Locate the cell with the specified text and output its (x, y) center coordinate. 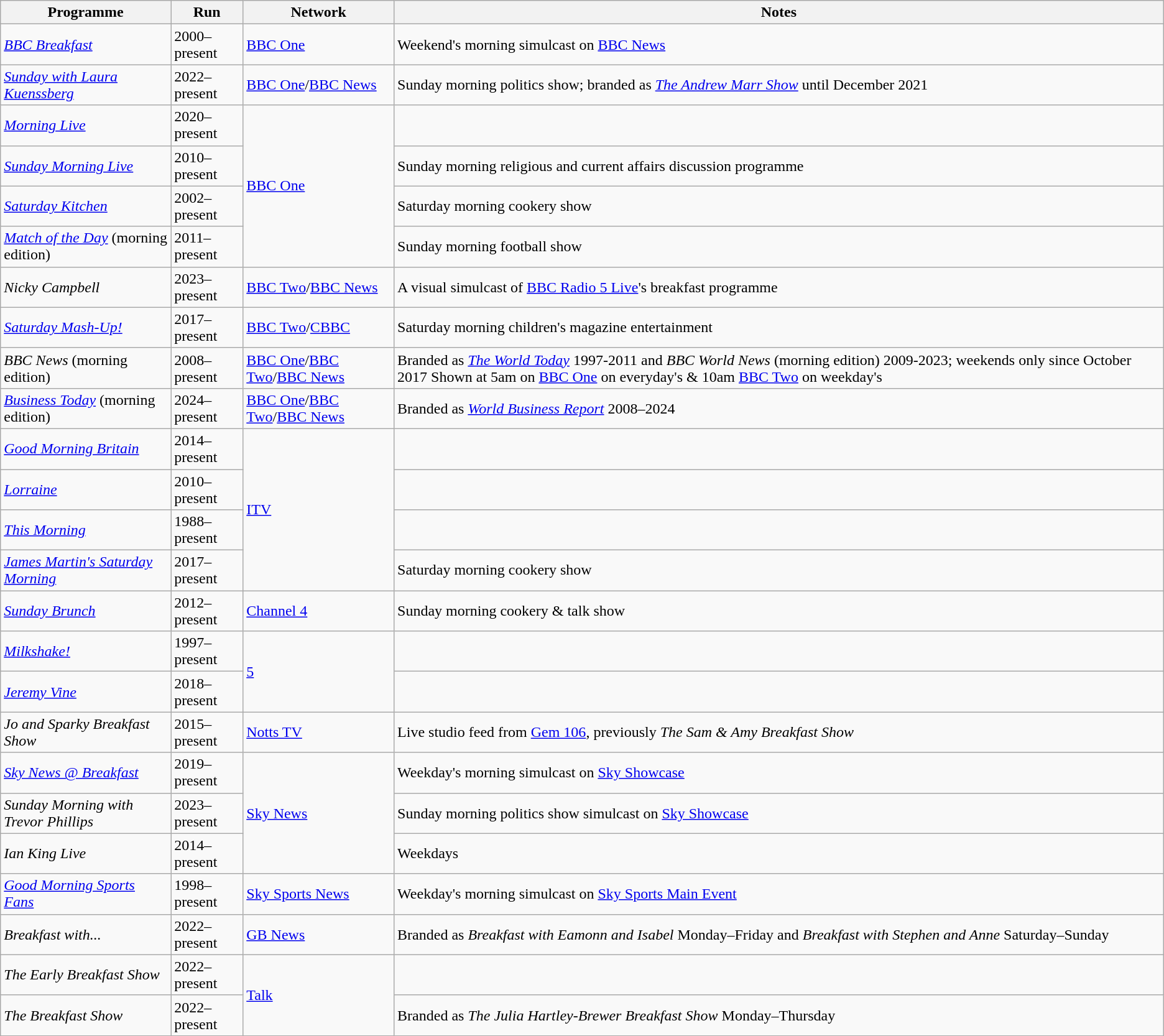
Live studio feed from Gem 106, previously The Sam & Amy Breakfast Show (779, 733)
Talk (318, 995)
2002–present (207, 206)
Sunday morning politics show; branded as The Andrew Marr Show until December 2021 (779, 85)
ITV (318, 509)
Breakfast with... (86, 934)
Branded as Breakfast with Eamonn and Isabel Monday–Friday and Breakfast with Stephen and Anne Saturday–Sunday (779, 934)
Ian King Live (86, 853)
Branded as World Business Report 2008–2024 (779, 408)
Morning Live (86, 126)
Sunday Brunch (86, 611)
The Early Breakfast Show (86, 975)
Sky News (318, 813)
Branded as The Julia Hartley-Brewer Breakfast Show Monday–Thursday (779, 1015)
2012–present (207, 611)
Nicky Campbell (86, 287)
Good Morning Sports Fans (86, 894)
Sunday morning cookery & talk show (779, 611)
Sky News @ Breakfast (86, 772)
James Martin's Saturday Morning (86, 571)
The Breakfast Show (86, 1015)
Business Today (morning edition) (86, 408)
Weekday's morning simulcast on Sky Showcase (779, 772)
Weekend's morning simulcast on BBC News (779, 45)
2008–present (207, 368)
2020–present (207, 126)
2000–present (207, 45)
1997–present (207, 652)
5 (318, 672)
BBC Two/CBBC (318, 327)
This Morning (86, 530)
Weekdays (779, 853)
Saturday Kitchen (86, 206)
BBC Breakfast (86, 45)
Run (207, 12)
Saturday morning children's magazine entertainment (779, 327)
A visual simulcast of BBC Radio 5 Live's breakfast programme (779, 287)
Sunday morning religious and current affairs discussion programme (779, 165)
Sky Sports News (318, 894)
2024–present (207, 408)
Match of the Day (morning edition) (86, 246)
BBC News (morning edition) (86, 368)
Jo and Sparky Breakfast Show (86, 733)
BBC Two/BBC News (318, 287)
Weekday's morning simulcast on Sky Sports Main Event (779, 894)
BBC One/BBC News (318, 85)
Channel 4 (318, 611)
Sunday morning football show (779, 246)
Notes (779, 12)
Notts TV (318, 733)
2011–present (207, 246)
Lorraine (86, 489)
2019–present (207, 772)
Sunday with Laura Kuenssberg (86, 85)
Sunday morning politics show simulcast on Sky Showcase (779, 813)
2015–present (207, 733)
1998–present (207, 894)
Programme (86, 12)
Jeremy Vine (86, 691)
1988–present (207, 530)
GB News (318, 934)
Network (318, 12)
Sunday Morning with Trevor Phillips (86, 813)
Milkshake! (86, 652)
2018–present (207, 691)
Sunday Morning Live (86, 165)
Saturday Mash-Up! (86, 327)
Good Morning Britain (86, 449)
